From the cell containing the given text, extract its center point as (X, Y) coordinate. 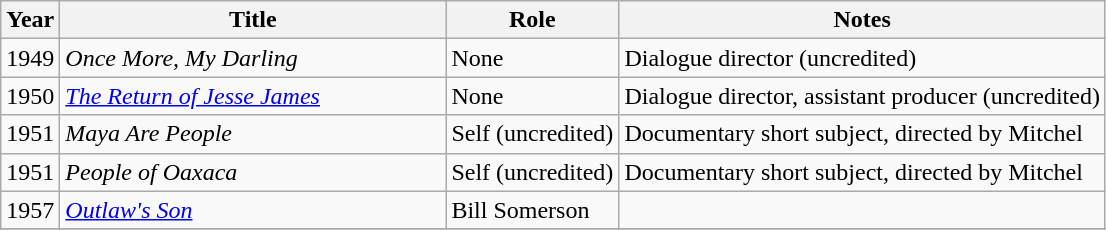
1950 (30, 96)
1949 (30, 58)
Outlaw's Son (253, 210)
Title (253, 20)
Role (532, 20)
Year (30, 20)
Dialogue director, assistant producer (uncredited) (862, 96)
Maya Are People (253, 134)
Dialogue director (uncredited) (862, 58)
1957 (30, 210)
People of Oaxaca (253, 172)
Bill Somerson (532, 210)
Notes (862, 20)
The Return of Jesse James (253, 96)
Once More, My Darling (253, 58)
